Provide the [X, Y] coordinate of the cell's center where the given text is located.  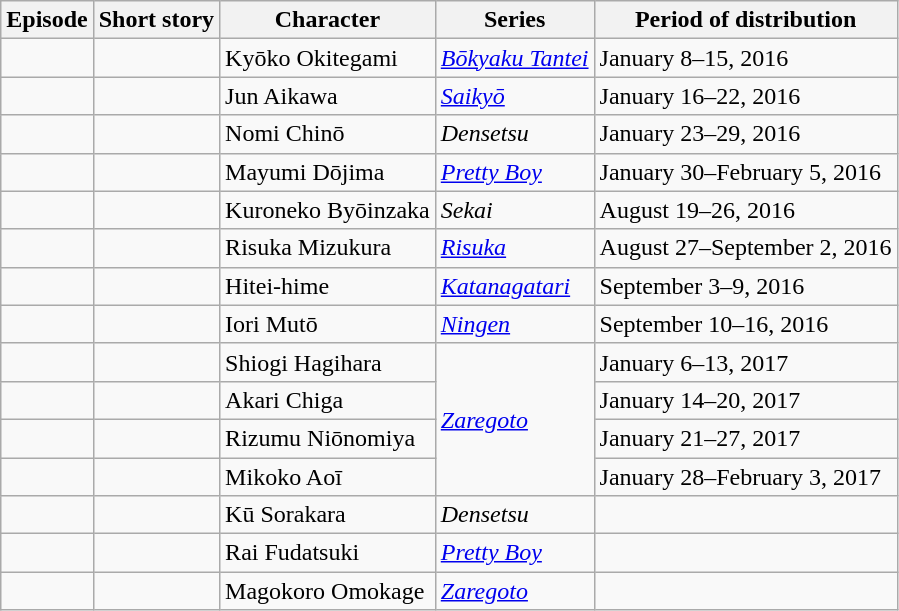
Series [514, 20]
January 8–15, 2016 [746, 58]
Iori Mutō [328, 324]
Rizumu Niōnomiya [328, 438]
January 6–13, 2017 [746, 362]
Shiogi Hagihara [328, 362]
Magokoro Omokage [328, 591]
Hitei-hime [328, 286]
August 19–26, 2016 [746, 210]
January 28–February 3, 2017 [746, 477]
Kuroneko Byōinzaka [328, 210]
January 23–29, 2016 [746, 134]
Risuka [514, 248]
Jun Aikawa [328, 96]
Katanagatari [514, 286]
Mikoko Aoī [328, 477]
Episode [47, 20]
September 10–16, 2016 [746, 324]
Rai Fudatsuki [328, 553]
August 27–September 2, 2016 [746, 248]
Character [328, 20]
Kyōko Okitegami [328, 58]
Ningen [514, 324]
January 16–22, 2016 [746, 96]
Risuka Mizukura [328, 248]
Mayumi Dōjima [328, 172]
Saikyō [514, 96]
Akari Chiga [328, 400]
January 21–27, 2017 [746, 438]
Nomi Chinō [328, 134]
Kū Sorakara [328, 515]
Bōkyaku Tantei [514, 58]
September 3–9, 2016 [746, 286]
January 14–20, 2017 [746, 400]
Short story [156, 20]
January 30–February 5, 2016 [746, 172]
Period of distribution [746, 20]
Sekai [514, 210]
